Detect which cell encompasses the target text, then output its [x, y] center coordinate. 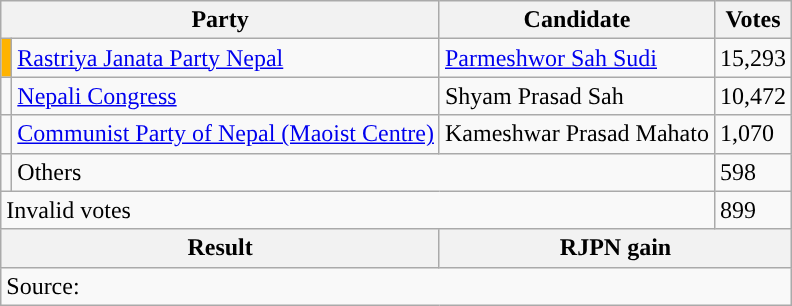
1,070 [752, 134]
Others [364, 172]
Invalid votes [358, 210]
RJPN gain [615, 248]
Parmeshwor Sah Sudi [576, 58]
15,293 [752, 58]
Communist Party of Nepal (Maoist Centre) [226, 134]
Source: [396, 286]
Kameshwar Prasad Mahato [576, 134]
Party [220, 20]
598 [752, 172]
899 [752, 210]
Shyam Prasad Sah [576, 96]
Rastriya Janata Party Nepal [226, 58]
Candidate [576, 20]
Nepali Congress [226, 96]
Result [220, 248]
10,472 [752, 96]
Votes [752, 20]
